Detect which cell encompasses the target text, then output its [X, Y] center coordinate. 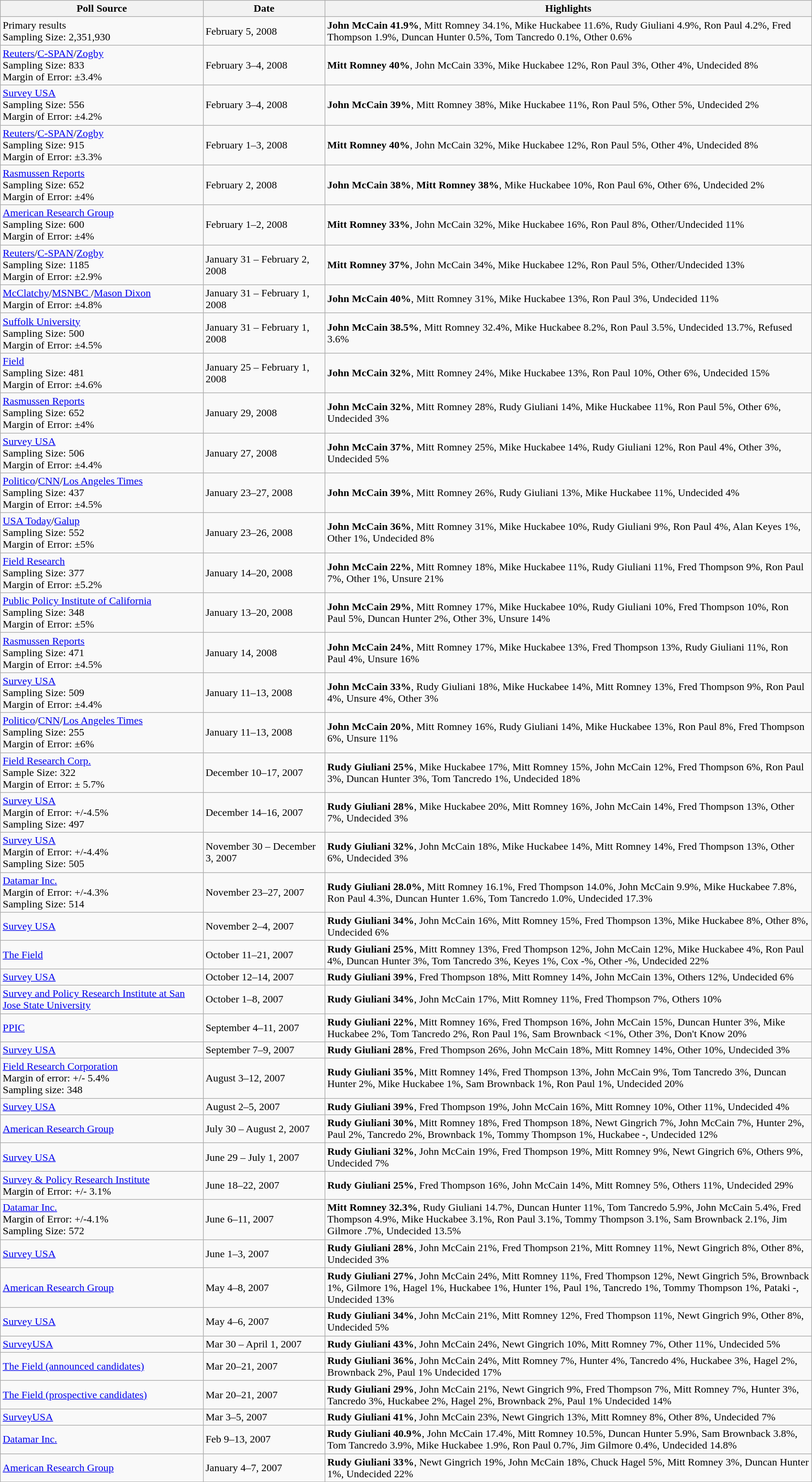
The Field [102, 955]
Rudy Giuliani 32%, John McCain 19%, Fred Thompson 19%, Mitt Romney 9%, Newt Gingrich 6%, Others 9%, Undecided 7% [568, 1157]
Rudy Giuliani 28%, Mike Huckabee 20%, Mitt Romney 16%, John McCain 14%, Fred Thompson 13%, Other 7%, Undecided 3% [568, 812]
August 3–12, 2007 [264, 1078]
Rudy Giuliani 34%, John McCain 16%, Mitt Romney 15%, Fred Thompson 13%, Mike Huckabee 8%, Other 8%, Undecided 6% [568, 926]
Primary resultsSampling Size: 2,351,930 [102, 31]
January 27, 2008 [264, 453]
August 2–5, 2007 [264, 1107]
John McCain 37%, Mitt Romney 25%, Mike Huckabee 14%, Rudy Giuliani 12%, Ron Paul 4%, Other 3%, Undecided 5% [568, 453]
Rudy Giuliani 34%, John McCain 21%, Mitt Romney 12%, Fred Thompson 11%, Newt Gingrich 9%, Other 8%, Undecided 5% [568, 1322]
John McCain 32%, Mitt Romney 28%, Rudy Giuliani 14%, Mike Huckabee 11%, Ron Paul 5%, Other 6%, Undecided 3% [568, 413]
John McCain 40%, Mitt Romney 31%, Mike Huckabee 13%, Ron Paul 3%, Undecided 11% [568, 299]
Datamar Inc.Margin of Error: +/-4.1% Sampling Size: 572 [102, 1219]
John McCain 38%, Mitt Romney 38%, Mike Huckabee 10%, Ron Paul 6%, Other 6%, Undecided 2% [568, 185]
John McCain 24%, Mitt Romney 17%, Mike Huckabee 13%, Fred Thompson 13%, Rudy Giuliani 11%, Ron Paul 4%, Unsure 16% [568, 653]
Rudy Giuliani 32%, John McCain 18%, Mike Huckabee 14%, Mitt Romney 14%, Fred Thompson 13%, Other 6%, Undecided 3% [568, 852]
The Field (prospective candidates) [102, 1395]
John McCain 22%, Mitt Romney 18%, Mike Huckabee 11%, Rudy Giuliani 11%, Fred Thompson 9%, Ron Paul 7%, Other 1%, Unsure 21% [568, 573]
John McCain 38.5%, Mitt Romney 32.4%, Mike Huckabee 8.2%, Ron Paul 3.5%, Undecided 13.7%, Refused 3.6% [568, 333]
October 12–14, 2007 [264, 977]
January 29, 2008 [264, 413]
February 1–3, 2008 [264, 145]
USA Today/GalupSampling Size: 552 Margin of Error: ±5% [102, 533]
November 23–27, 2007 [264, 892]
January 13–20, 2008 [264, 613]
January 23–27, 2008 [264, 493]
PPIC [102, 1028]
Survey USAMargin of Error: +/-4.4% Sampling Size: 505 [102, 852]
Rudy Giuliani 39%, Fred Thompson 18%, Mitt Romney 14%, John McCain 13%, Others 12%, Undecided 6% [568, 977]
Survey USASampling Size: 509 Margin of Error: ±4.4% [102, 693]
Public Policy Institute of CaliforniaSampling Size: 348 Margin of Error: ±5% [102, 613]
November 2–4, 2007 [264, 926]
Reuters/C-SPAN/ZogbySampling Size: 1185 Margin of Error: ±2.9% [102, 265]
Rudy Giuliani 28%, John McCain 21%, Fred Thompson 21%, Mitt Romney 11%, Newt Gingrich 8%, Other 8%, Undecided 3% [568, 1253]
Mar 3–5, 2007 [264, 1417]
John McCain 36%, Mitt Romney 31%, Mike Huckabee 10%, Rudy Giuliani 9%, Ron Paul 4%, Alan Keyes 1%, Other 1%, Undecided 8% [568, 533]
June 18–22, 2007 [264, 1186]
John McCain 32%, Mitt Romney 24%, Mike Huckabee 13%, Ron Paul 10%, Other 6%, Undecided 15% [568, 373]
John McCain 39%, Mitt Romney 38%, Mike Huckabee 11%, Ron Paul 5%, Other 5%, Undecided 2% [568, 105]
John McCain 33%, Rudy Giuliani 18%, Mike Huckabee 14%, Mitt Romney 13%, Fred Thompson 9%, Ron Paul 4%, Unsure 4%, Other 3% [568, 693]
January 14–20, 2008 [264, 573]
September 4–11, 2007 [264, 1028]
May 4–6, 2007 [264, 1322]
Mitt Romney 33%, John McCain 32%, Mike Huckabee 16%, Ron Paul 8%, Other/Undecided 11% [568, 225]
December 14–16, 2007 [264, 812]
Survey and Policy Research Institute at San Jose State University [102, 999]
Rasmussen ReportsSampling Size: 471 Margin of Error: ±4.5% [102, 653]
McClatchy/MSNBC /Mason DixonMargin of Error: ±4.8% [102, 299]
Rudy Giuliani 33%, Newt Gingrich 19%, John McCain 18%, Chuck Hagel 5%, Mitt Romney 3%, Duncan Hunter 1%, Undecided 22% [568, 1468]
February 1–2, 2008 [264, 225]
November 30 – December 3, 2007 [264, 852]
American Research GroupSampling Size: 600 Margin of Error: ±4% [102, 225]
Survey USAMargin of Error: +/-4.5% Sampling Size: 497 [102, 812]
January 25 – February 1, 2008 [264, 373]
Rudy Giuliani 34%, John McCain 17%, Mitt Romney 11%, Fred Thompson 7%, Others 10% [568, 999]
Politico/CNN/Los Angeles TimesSampling Size: 437 Margin of Error: ±4.5% [102, 493]
Survey & Policy Research InstituteMargin of Error: +/- 3.1% [102, 1186]
John McCain 29%, Mitt Romney 17%, Mike Huckabee 10%, Rudy Giuliani 10%, Fred Thompson 10%, Ron Paul 5%, Duncan Hunter 2%, Other 3%, Unsure 14% [568, 613]
June 6–11, 2007 [264, 1219]
Rudy Giuliani 41%, John McCain 23%, Newt Gingrich 13%, Mitt Romney 8%, Other 8%, Undecided 7% [568, 1417]
February 5, 2008 [264, 31]
January 14, 2008 [264, 653]
Survey USASampling Size: 506 Margin of Error: ±4.4% [102, 453]
Poll Source [102, 9]
Rudy Giuliani 39%, Fred Thompson 19%, John McCain 16%, Mitt Romney 10%, Other 11%, Undecided 4% [568, 1107]
Highlights [568, 9]
Mitt Romney 37%, John McCain 34%, Mike Huckabee 12%, Ron Paul 5%, Other/Undecided 13% [568, 265]
January 31 – February 2, 2008 [264, 265]
Rudy Giuliani 28%, Fred Thompson 26%, John McCain 18%, Mitt Romney 14%, Other 10%, Undecided 3% [568, 1050]
Field Research CorporationMargin of error: +/- 5.4% Sampling size: 348 [102, 1078]
Reuters/C-SPAN/ZogbySampling Size: 833 Margin of Error: ±3.4% [102, 65]
Reuters/C-SPAN/ZogbySampling Size: 915 Margin of Error: ±3.3% [102, 145]
The Field (announced candidates) [102, 1366]
October 11–21, 2007 [264, 955]
February 2, 2008 [264, 185]
Rudy Giuliani 43%, John McCain 24%, Newt Gingrich 10%, Mitt Romney 7%, Other 11%, Undecided 5% [568, 1344]
Politico/CNN/Los Angeles TimesSampling Size: 255 Margin of Error: ±6% [102, 733]
Mar 30 – April 1, 2007 [264, 1344]
Date [264, 9]
Rudy Giuliani 25%, Fred Thompson 16%, John McCain 14%, Mitt Romney 5%, Others 11%, Undecided 29% [568, 1186]
December 10–17, 2007 [264, 772]
June 1–3, 2007 [264, 1253]
Feb 9–13, 2007 [264, 1439]
October 1–8, 2007 [264, 999]
Rudy Giuliani 36%, John McCain 24%, Mitt Romney 7%, Hunter 4%, Tancredo 4%, Huckabee 3%, Hagel 2%, Brownback 2%, Paul 1% Undecided 17% [568, 1366]
FieldSampling Size: 481 Margin of Error: ±4.6% [102, 373]
Survey USASampling Size: 556 Margin of Error: ±4.2% [102, 105]
July 30 – August 2, 2007 [264, 1129]
Mitt Romney 40%, John McCain 32%, Mike Huckabee 12%, Ron Paul 5%, Other 4%, Undecided 8% [568, 145]
Field Research Corp.Sample Size: 322 Margin of Error: ± 5.7% [102, 772]
September 7–9, 2007 [264, 1050]
May 4–8, 2007 [264, 1288]
Datamar Inc.Margin of Error: +/-4.3% Sampling Size: 514 [102, 892]
John McCain 20%, Mitt Romney 16%, Rudy Giuliani 14%, Mike Huckabee 13%, Ron Paul 8%, Fred Thompson 6%, Unsure 11% [568, 733]
Field ResearchSampling Size: 377 Margin of Error: ±5.2% [102, 573]
John McCain 39%, Mitt Romney 26%, Rudy Giuliani 13%, Mike Huckabee 11%, Undecided 4% [568, 493]
Mitt Romney 40%, John McCain 33%, Mike Huckabee 12%, Ron Paul 3%, Other 4%, Undecided 8% [568, 65]
June 29 – July 1, 2007 [264, 1157]
Suffolk UniversitySampling Size: 500 Margin of Error: ±4.5% [102, 333]
Datamar Inc. [102, 1439]
January 4–7, 2007 [264, 1468]
January 23–26, 2008 [264, 533]
